Scan for the cell matching the given text and deliver its (x, y) coordinate at center. 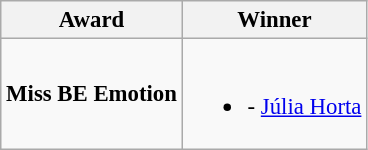
- Júlia Horta (274, 94)
Miss BE Emotion (92, 94)
Winner (274, 20)
Award (92, 20)
